Extract the (X, Y) coordinate from the center of the cell holding the provided text.  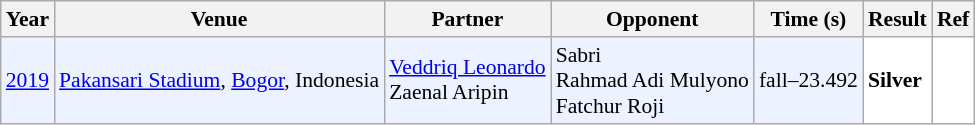
2019 (28, 80)
Result (898, 19)
fall–23.492 (808, 80)
Sabri Rahmad Adi Mulyono Fatchur Roji (652, 80)
Veddriq Leonardo Zaenal Aripin (468, 80)
Partner (468, 19)
Venue (219, 19)
Time (s) (808, 19)
Pakansari Stadium, Bogor, Indonesia (219, 80)
Silver (898, 80)
Opponent (652, 19)
Ref (953, 19)
Year (28, 19)
